Search for the cell housing the specified text and yield its [x, y] center coordinate. 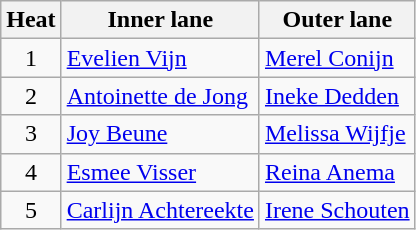
Joy Beune [160, 134]
Irene Schouten [337, 210]
Carlijn Achtereekte [160, 210]
3 [31, 134]
1 [31, 58]
Esmee Visser [160, 172]
Antoinette de Jong [160, 96]
Evelien Vijn [160, 58]
Outer lane [337, 20]
Heat [31, 20]
4 [31, 172]
Merel Conijn [337, 58]
Ineke Dedden [337, 96]
Reina Anema [337, 172]
Melissa Wijfje [337, 134]
2 [31, 96]
5 [31, 210]
Inner lane [160, 20]
